Return the (x, y) coordinate for the center point of the cell that contains the specified text.  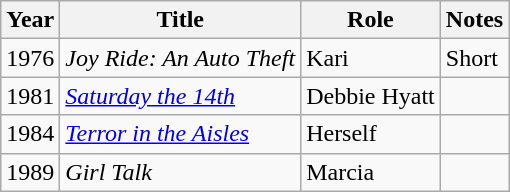
Title (180, 20)
Debbie Hyatt (371, 96)
Notes (474, 20)
1984 (30, 134)
Year (30, 20)
1976 (30, 58)
1989 (30, 172)
Role (371, 20)
Saturday the 14th (180, 96)
Terror in the Aisles (180, 134)
Marcia (371, 172)
Short (474, 58)
Girl Talk (180, 172)
Herself (371, 134)
Joy Ride: An Auto Theft (180, 58)
1981 (30, 96)
Kari (371, 58)
